Extract the (X, Y) coordinate from the center of the cell holding the provided text.  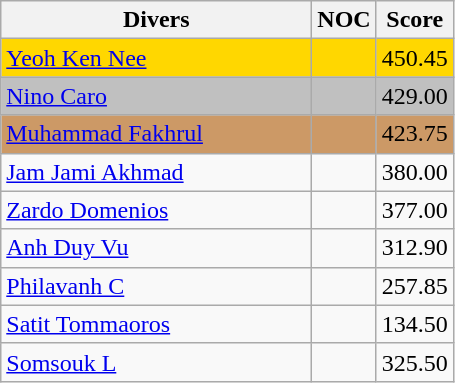
Jam Jami Akhmad (156, 172)
Satit Tommaoros (156, 324)
Somsouk L (156, 362)
NOC (344, 20)
325.50 (414, 362)
134.50 (414, 324)
Zardo Domenios (156, 210)
Anh Duy Vu (156, 248)
423.75 (414, 134)
257.85 (414, 286)
Score (414, 20)
Yeoh Ken Nee (156, 58)
377.00 (414, 210)
312.90 (414, 248)
429.00 (414, 96)
Nino Caro (156, 96)
Divers (156, 20)
450.45 (414, 58)
Philavanh C (156, 286)
Muhammad Fakhrul (156, 134)
380.00 (414, 172)
